Output the [X, Y] coordinate of the center of the cell containing the given text.  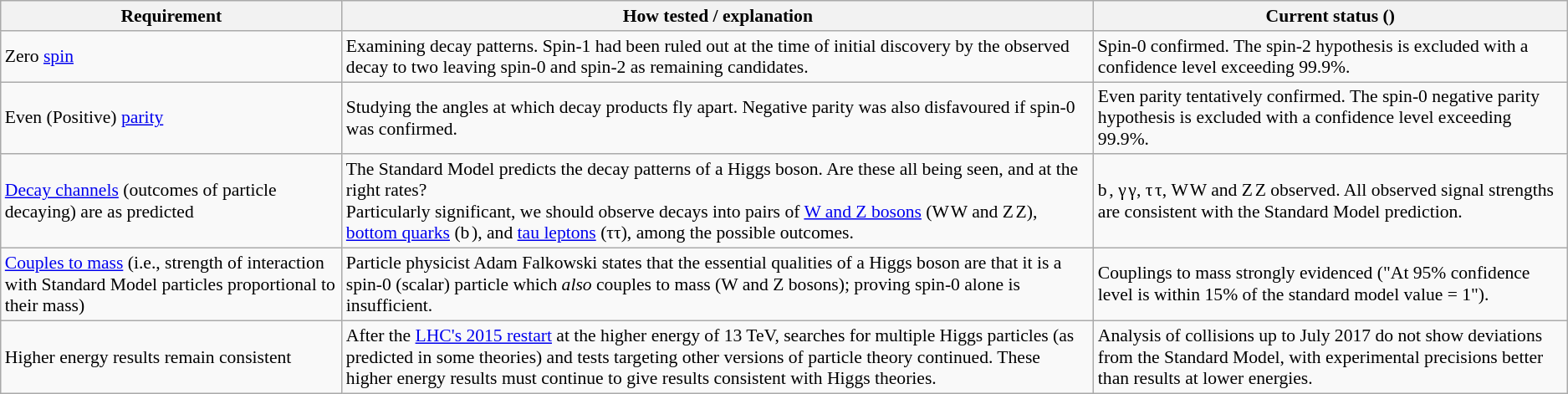
Spin-0 confirmed. The spin-2 hypothesis is excluded with a confidence level exceeding 99.9%. [1331, 57]
b , γ γ, τ τ, W W and Z Z observed. All observed signal strengths are consistent with the Standard Model prediction. [1331, 202]
Couples to mass (i.e., strength of interaction with Standard Model particles proportional to their mass) [171, 284]
Requirement [171, 16]
Even (Positive) parity [171, 119]
Zero spin [171, 57]
Decay channels (outcomes of particle decaying) are as predicted [171, 202]
How tested / explanation [718, 16]
Couplings to mass strongly evidenced ("At 95% confidence level is within 15% of the standard model value = 1"). [1331, 284]
Higher energy results remain consistent [171, 356]
Current status () [1331, 16]
Even parity tentatively confirmed. The spin-0 negative parity hypothesis is excluded with a confidence level exceeding 99.9%. [1331, 119]
Studying the angles at which decay products fly apart. Negative parity was also disfavoured if spin-0 was confirmed. [718, 119]
